Return the [X, Y] coordinate for the center point of the cell that contains the specified text.  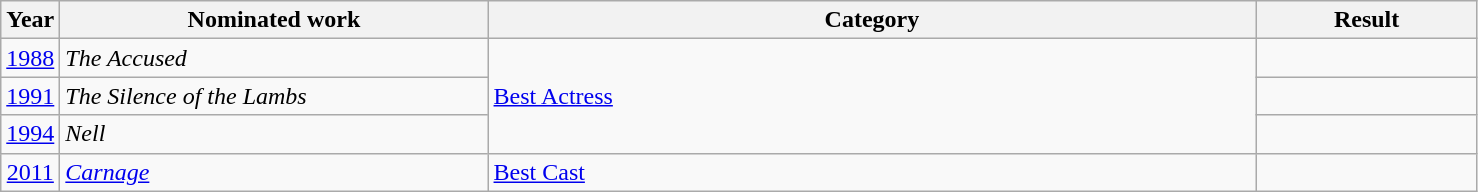
Best Actress [872, 96]
2011 [30, 172]
Year [30, 20]
Carnage [274, 172]
Result [1366, 20]
Best Cast [872, 172]
Nell [274, 134]
Nominated work [274, 20]
The Silence of the Lambs [274, 96]
Category [872, 20]
The Accused [274, 58]
1994 [30, 134]
1991 [30, 96]
1988 [30, 58]
